Scan for the cell matching the given text and deliver its (x, y) coordinate at center. 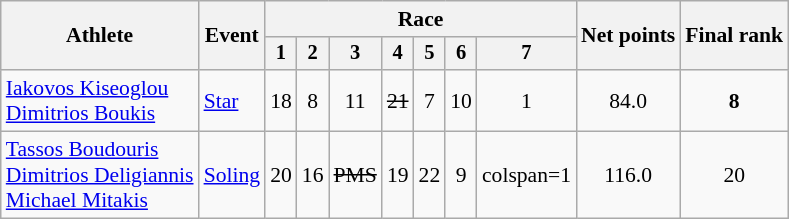
9 (461, 176)
colspan=1 (526, 176)
Race (420, 19)
4 (398, 54)
Final rank (734, 36)
PMS (354, 176)
6 (461, 54)
5 (430, 54)
16 (313, 176)
Athlete (100, 36)
21 (398, 100)
Net points (628, 36)
22 (430, 176)
3 (354, 54)
116.0 (628, 176)
Event (232, 36)
Star (232, 100)
2 (313, 54)
Soling (232, 176)
Iakovos KiseoglouDimitrios Boukis (100, 100)
11 (354, 100)
19 (398, 176)
Tassos BoudourisDimitrios DeligiannisMichael Mitakis (100, 176)
18 (281, 100)
84.0 (628, 100)
10 (461, 100)
